Return the (x, y) coordinate for the center point of the cell that contains the specified text.  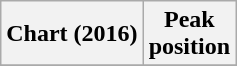
Peakposition (189, 34)
Chart (2016) (72, 34)
